For the text-containing cell, return its midpoint in (X, Y) coordinate format. 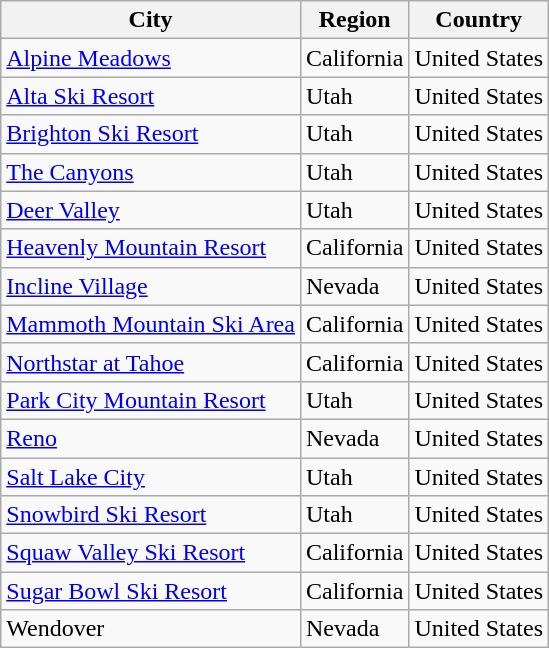
City (151, 20)
Country (479, 20)
Northstar at Tahoe (151, 362)
Alta Ski Resort (151, 96)
Brighton Ski Resort (151, 134)
Squaw Valley Ski Resort (151, 553)
Region (354, 20)
Incline Village (151, 286)
Salt Lake City (151, 477)
Wendover (151, 629)
Alpine Meadows (151, 58)
Park City Mountain Resort (151, 400)
The Canyons (151, 172)
Snowbird Ski Resort (151, 515)
Reno (151, 438)
Heavenly Mountain Resort (151, 248)
Deer Valley (151, 210)
Sugar Bowl Ski Resort (151, 591)
Mammoth Mountain Ski Area (151, 324)
